Provide the (x, y) coordinate of the cell's center where the given text is located.  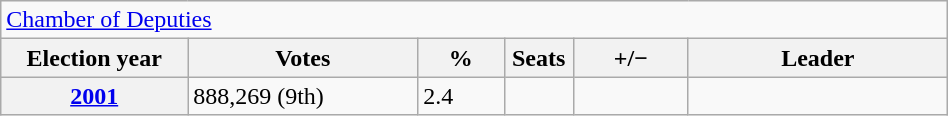
Chamber of Deputies (474, 20)
Leader (818, 58)
% (461, 58)
Election year (94, 58)
888,269 (9th) (303, 96)
2001 (94, 96)
2.4 (461, 96)
Seats (538, 58)
Votes (303, 58)
+/− (630, 58)
